Output the [x, y] coordinate of the center of the cell containing the given text.  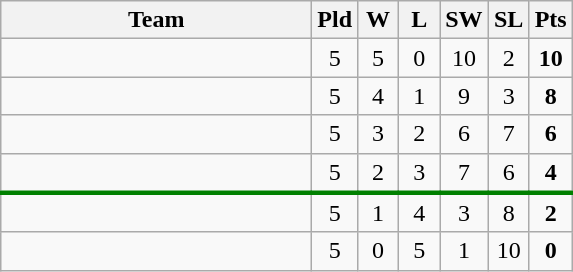
SL [508, 20]
9 [464, 96]
Pld [335, 20]
Team [156, 20]
Pts [550, 20]
L [420, 20]
SW [464, 20]
W [378, 20]
